Return the (X, Y) coordinate for the center point of the cell that contains the specified text.  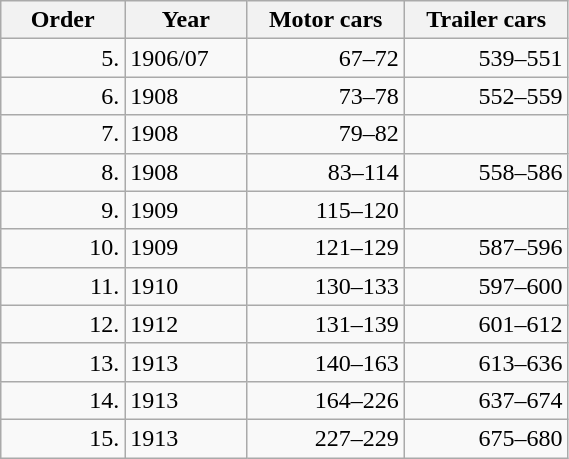
597–600 (486, 286)
9. (63, 210)
11. (63, 286)
83–114 (326, 172)
15. (63, 438)
1910 (186, 286)
14. (63, 400)
552–559 (486, 96)
79–82 (326, 134)
Motor cars (326, 20)
67–72 (326, 58)
227–229 (326, 438)
613–636 (486, 362)
637–674 (486, 400)
140–163 (326, 362)
73–78 (326, 96)
12. (63, 324)
Order (63, 20)
164–226 (326, 400)
131–139 (326, 324)
130–133 (326, 286)
7. (63, 134)
1906/07 (186, 58)
675–680 (486, 438)
13. (63, 362)
6. (63, 96)
8. (63, 172)
1912 (186, 324)
10. (63, 248)
558–586 (486, 172)
601–612 (486, 324)
587–596 (486, 248)
5. (63, 58)
115–120 (326, 210)
Trailer cars (486, 20)
539–551 (486, 58)
121–129 (326, 248)
Year (186, 20)
